From the cell containing the given text, extract its center point as (X, Y) coordinate. 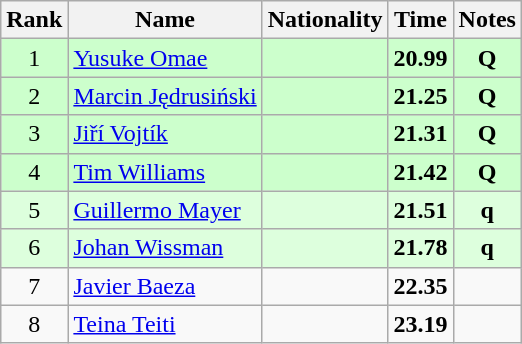
Notes (487, 20)
3 (34, 134)
Name (165, 20)
Jiří Vojtík (165, 134)
Nationality (325, 20)
Time (420, 20)
21.78 (420, 248)
Rank (34, 20)
1 (34, 58)
21.51 (420, 210)
21.31 (420, 134)
4 (34, 172)
8 (34, 324)
21.25 (420, 96)
5 (34, 210)
Johan Wissman (165, 248)
6 (34, 248)
Guillermo Mayer (165, 210)
22.35 (420, 286)
Javier Baeza (165, 286)
Marcin Jędrusiński (165, 96)
Teina Teiti (165, 324)
2 (34, 96)
Tim Williams (165, 172)
21.42 (420, 172)
20.99 (420, 58)
7 (34, 286)
23.19 (420, 324)
Yusuke Omae (165, 58)
